Capture the cell that displays the provided text and extract its (x, y) central coordinate. 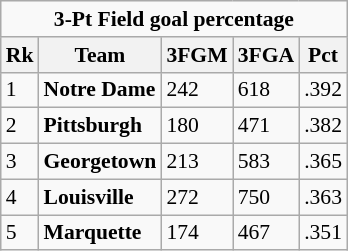
2 (20, 126)
4 (20, 197)
Rk (20, 55)
174 (196, 233)
618 (266, 90)
750 (266, 197)
Georgetown (100, 162)
.392 (323, 90)
213 (196, 162)
467 (266, 233)
.365 (323, 162)
.363 (323, 197)
Marquette (100, 233)
180 (196, 126)
242 (196, 90)
3 (20, 162)
3-Pt Field goal percentage (174, 19)
3FGA (266, 55)
.382 (323, 126)
583 (266, 162)
Team (100, 55)
Pittsburgh (100, 126)
5 (20, 233)
Pct (323, 55)
Louisville (100, 197)
1 (20, 90)
471 (266, 126)
3FGM (196, 55)
272 (196, 197)
Notre Dame (100, 90)
.351 (323, 233)
